Pinpoint the cell where the given text exists, returning its (X, Y) midpoint coordinate. 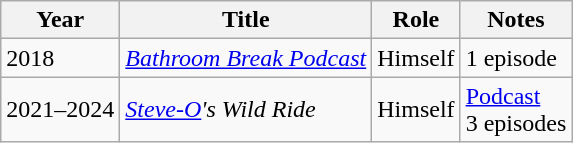
1 episode (516, 58)
2021–2024 (60, 110)
Title (246, 20)
2018 (60, 58)
Role (416, 20)
Bathroom Break Podcast (246, 58)
Year (60, 20)
Podcast3 episodes (516, 110)
Steve-O's Wild Ride (246, 110)
Notes (516, 20)
